Locate the cell with the specified text and output its (x, y) center coordinate. 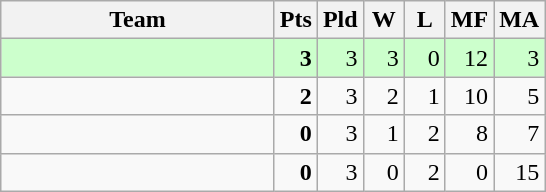
10 (469, 96)
12 (469, 58)
7 (520, 134)
Pld (340, 20)
8 (469, 134)
L (424, 20)
W (384, 20)
Team (138, 20)
Pts (296, 20)
15 (520, 172)
MA (520, 20)
5 (520, 96)
MF (469, 20)
